Return the [X, Y] coordinate for the center point of the cell that contains the specified text.  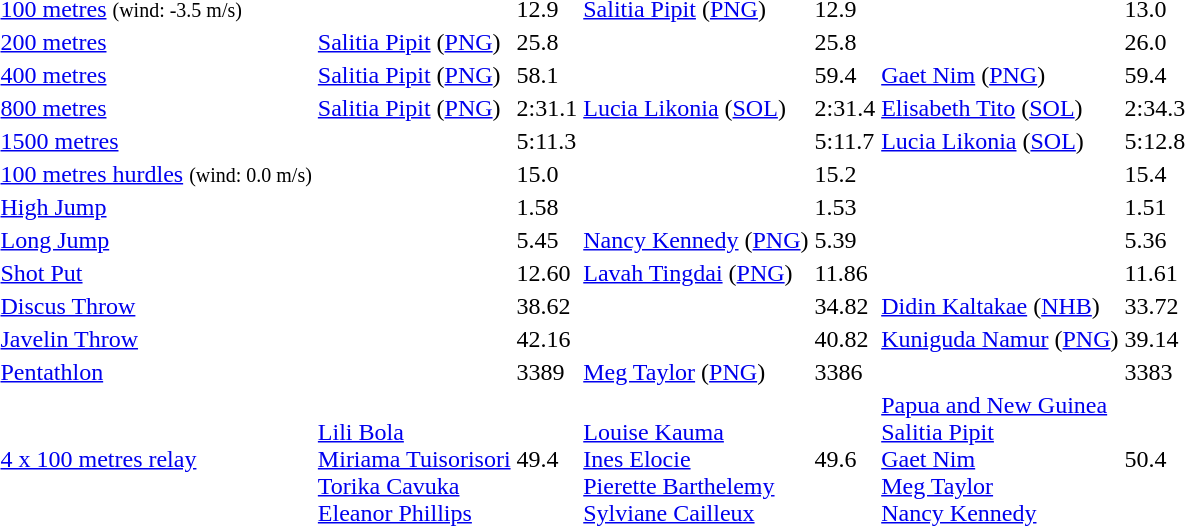
5.45 [547, 240]
12.60 [547, 273]
2:31.4 [845, 108]
2:31.1 [547, 108]
11.86 [845, 273]
58.1 [547, 75]
Nancy Kennedy (PNG) [696, 240]
15.0 [547, 174]
3386 [845, 372]
Didin Kaltakae (NHB) [1000, 306]
1.53 [845, 207]
3389 [547, 372]
Lavah Tingdai (PNG) [696, 273]
59.4 [845, 75]
38.62 [547, 306]
5.39 [845, 240]
15.2 [845, 174]
Kuniguda Namur (PNG) [1000, 339]
Gaet Nim (PNG) [1000, 75]
42.16 [547, 339]
Elisabeth Tito (SOL) [1000, 108]
5:11.3 [547, 141]
5:11.7 [845, 141]
Meg Taylor (PNG) [696, 372]
34.82 [845, 306]
40.82 [845, 339]
1.58 [547, 207]
